Determine the (x, y) coordinate at the center of the cell enclosing the given text.  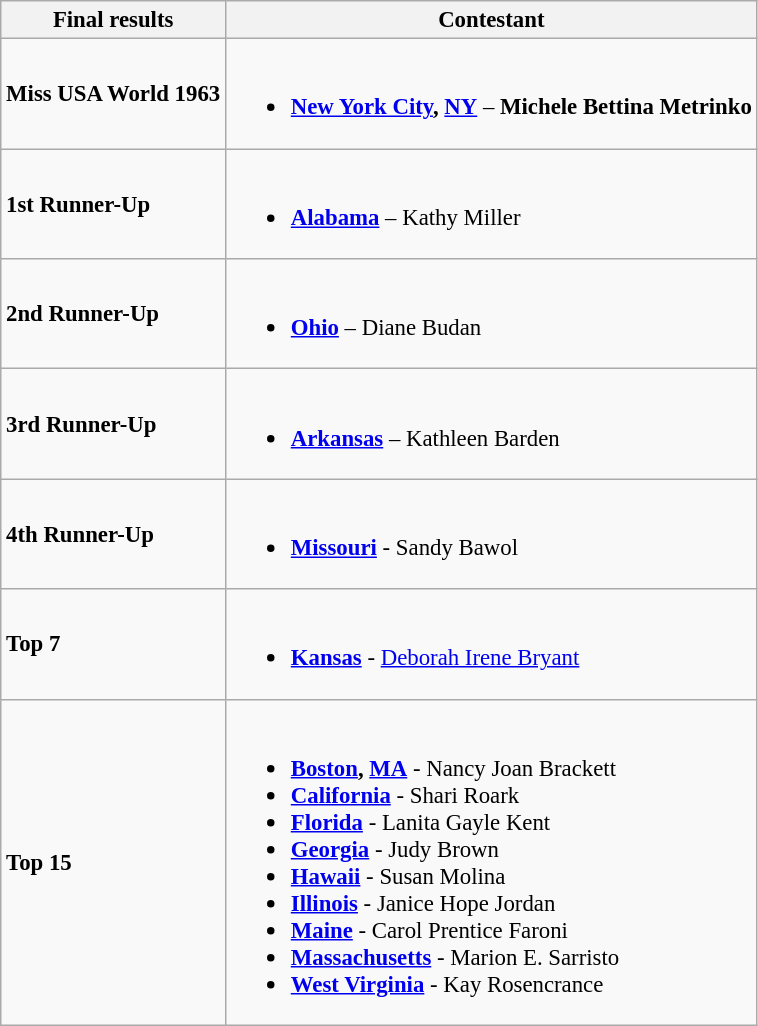
Ohio – Diane Budan (491, 314)
1st Runner-Up (114, 204)
4th Runner-Up (114, 534)
Alabama – Kathy Miller (491, 204)
New York City, NY – Michele Bettina Metrinko (491, 94)
Contestant (491, 20)
3rd Runner-Up (114, 424)
Top 7 (114, 644)
Kansas - Deborah Irene Bryant (491, 644)
Missouri - Sandy Bawol (491, 534)
Miss USA World 1963 (114, 94)
Arkansas – Kathleen Barden (491, 424)
Final results (114, 20)
2nd Runner-Up (114, 314)
Top 15 (114, 862)
